Return the (X, Y) coordinate for the center point of the cell that contains the specified text.  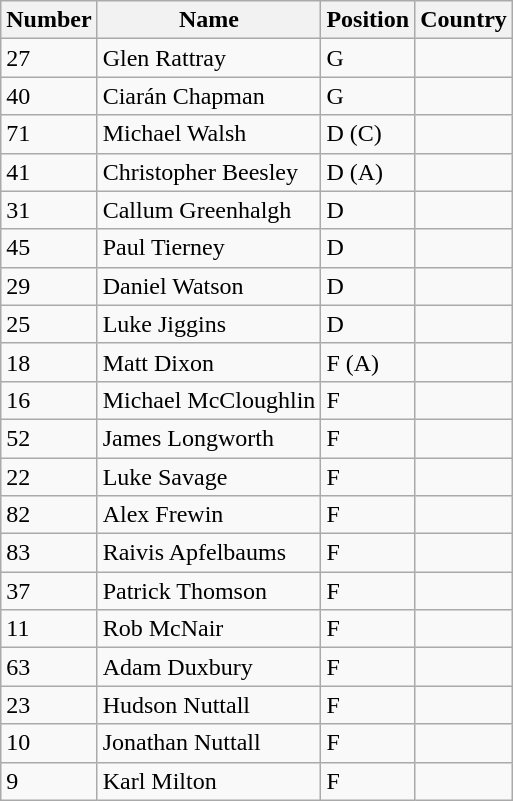
Daniel Watson (209, 286)
Matt Dixon (209, 362)
Hudson Nuttall (209, 705)
Jonathan Nuttall (209, 743)
James Longworth (209, 438)
27 (49, 58)
23 (49, 705)
37 (49, 591)
Karl Milton (209, 781)
Ciarán Chapman (209, 96)
Patrick Thomson (209, 591)
Number (49, 20)
31 (49, 210)
Christopher Beesley (209, 172)
45 (49, 248)
Raivis Apfelbaums (209, 553)
Glen Rattray (209, 58)
29 (49, 286)
10 (49, 743)
52 (49, 438)
63 (49, 667)
Paul Tierney (209, 248)
82 (49, 515)
9 (49, 781)
D (C) (368, 134)
Callum Greenhalgh (209, 210)
71 (49, 134)
41 (49, 172)
16 (49, 400)
Michael Walsh (209, 134)
Luke Jiggins (209, 324)
D (A) (368, 172)
11 (49, 629)
25 (49, 324)
Adam Duxbury (209, 667)
40 (49, 96)
F (A) (368, 362)
Position (368, 20)
Luke Savage (209, 477)
Country (464, 20)
Alex Frewin (209, 515)
Rob McNair (209, 629)
18 (49, 362)
Name (209, 20)
83 (49, 553)
Michael McCloughlin (209, 400)
22 (49, 477)
